Extract the [X, Y] coordinate from the center of the cell holding the provided text.  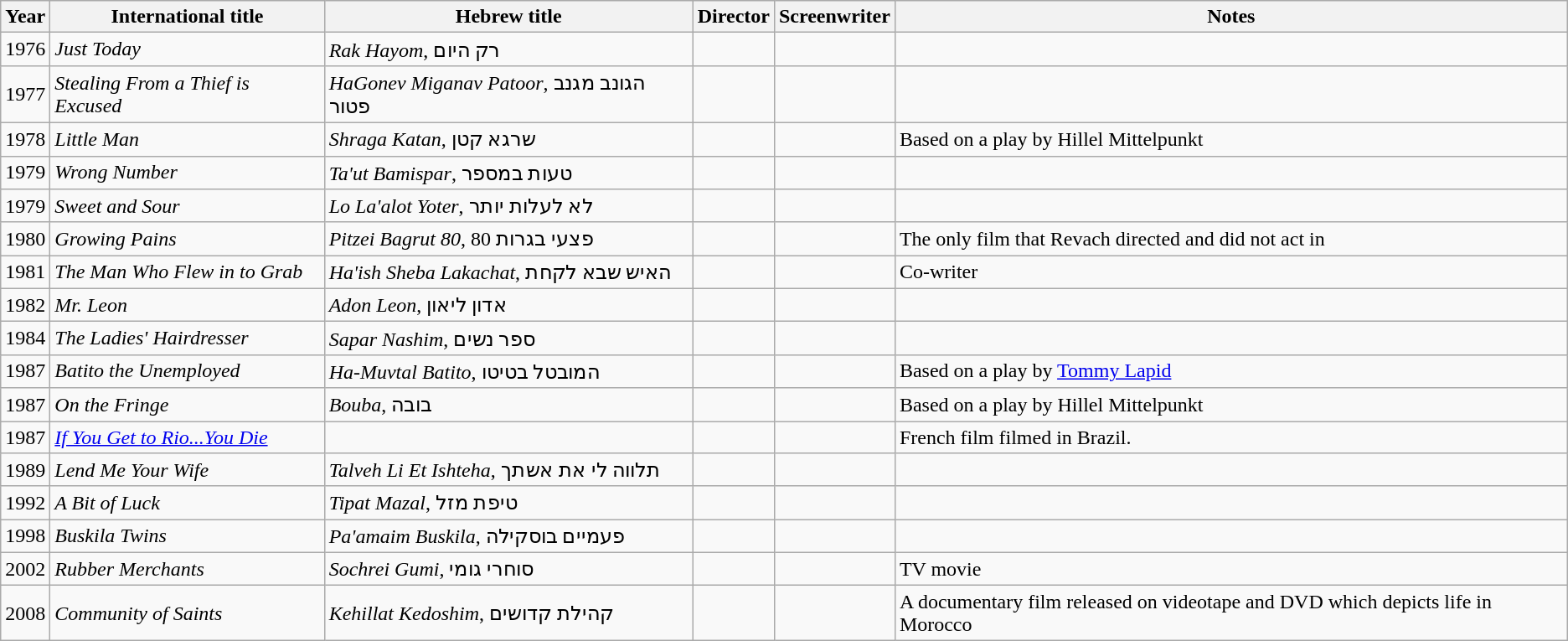
1976 [25, 49]
International title [188, 17]
A Bit of Luck [188, 503]
Lo La'alot Yoter, לא לעלות יותר [508, 206]
Shraga Katan, שרגא קטן [508, 139]
Notes [1231, 17]
Hebrew title [508, 17]
A documentary film released on videotape and DVD which depicts life in Morocco [1231, 613]
1984 [25, 339]
1989 [25, 470]
Growing Pains [188, 239]
Just Today [188, 49]
Sapar Nashim, ספר נשים [508, 339]
The Man Who Flew in to Grab [188, 272]
Pa'amaim Buskila, פעמיים בוסקילה [508, 536]
If You Get to Rio...You Die [188, 437]
Director [734, 17]
2002 [25, 569]
Ha'ish Sheba Lakachat, האיש שבא לקחת [508, 272]
Ha-Muvtal Batito, המובטל בטיטו [508, 371]
Sochrei Gumi, סוחרי גומי [508, 569]
Tipat Mazal, טיפת מזל [508, 503]
Little Man [188, 139]
Sweet and Sour [188, 206]
1992 [25, 503]
Kehillat Kedoshim, קהילת קדושים [508, 613]
HaGonev Miganav Patoor, הגונב מגנב פטור [508, 94]
On the Fringe [188, 405]
Bouba, בובה [508, 405]
The only film that Revach directed and did not act in [1231, 239]
The Ladies' Hairdresser [188, 339]
TV movie [1231, 569]
1981 [25, 272]
Co-writer [1231, 272]
Mr. Leon [188, 305]
1980 [25, 239]
Based on a play by Tommy Lapid [1231, 371]
Year [25, 17]
Pitzei Bagrut 80, פצעי בגרות 80 [508, 239]
Adon Leon, אדון ליאון [508, 305]
Lend Me Your Wife [188, 470]
Buskila Twins [188, 536]
Wrong Number [188, 173]
Talveh Li Et Ishteha, תלווה לי את אשתך [508, 470]
1998 [25, 536]
Batito the Unemployed [188, 371]
Rak Hayom, רק היום [508, 49]
Stealing From a Thief is Excused [188, 94]
French film filmed in Brazil. [1231, 437]
Rubber Merchants [188, 569]
1978 [25, 139]
Community of Saints [188, 613]
1977 [25, 94]
2008 [25, 613]
Screenwriter [834, 17]
Ta'ut Bamispar, טעות במספר [508, 173]
1982 [25, 305]
